Extract the (X, Y) coordinate from the center of the cell holding the provided text.  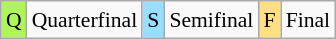
Quarterfinal (85, 20)
S (153, 20)
F (269, 20)
Semifinal (211, 20)
Q (14, 20)
Final (308, 20)
